Locate the cell with the specified text and output its [x, y] center coordinate. 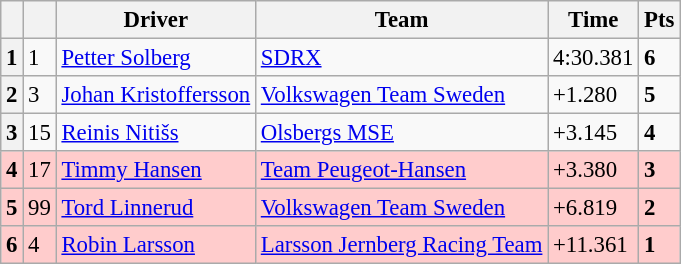
Time [594, 20]
17 [40, 170]
Johan Kristoffersson [156, 95]
4:30.381 [594, 58]
Team [401, 20]
Tord Linnerud [156, 208]
99 [40, 208]
+1.280 [594, 95]
Robin Larsson [156, 245]
Driver [156, 20]
SDRX [401, 58]
+11.361 [594, 245]
Timmy Hansen [156, 170]
Larsson Jernberg Racing Team [401, 245]
15 [40, 133]
+3.380 [594, 170]
Olsbergs MSE [401, 133]
+6.819 [594, 208]
+3.145 [594, 133]
Team Peugeot-Hansen [401, 170]
Pts [660, 20]
Reinis Nitišs [156, 133]
Petter Solberg [156, 58]
